Return the [x, y] coordinate for the center point of the cell that contains the specified text.  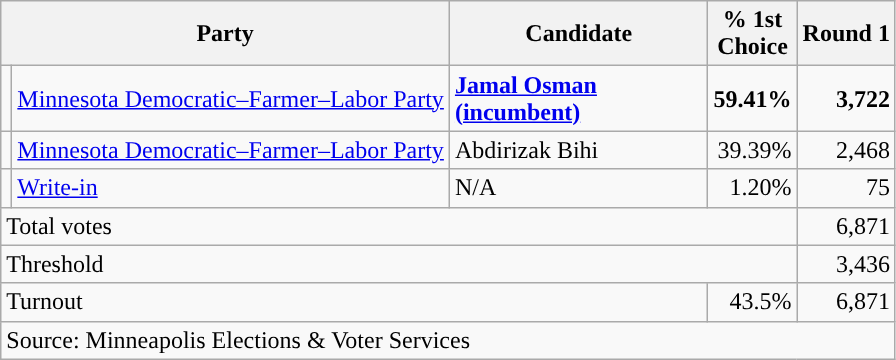
75 [846, 188]
Total votes [399, 226]
3,436 [846, 264]
Write-in [231, 188]
59.41% [752, 98]
Candidate [578, 34]
Jamal Osman (incumbent) [578, 98]
Threshold [399, 264]
Abdirizak Bihi [578, 150]
1.20% [752, 188]
N/A [578, 188]
2,468 [846, 150]
Turnout [354, 302]
39.39% [752, 150]
3,722 [846, 98]
Source: Minneapolis Elections & Voter Services [448, 340]
Round 1 [846, 34]
Party [226, 34]
43.5% [752, 302]
% 1stChoice [752, 34]
